For the text-containing cell, return its midpoint in [X, Y] coordinate format. 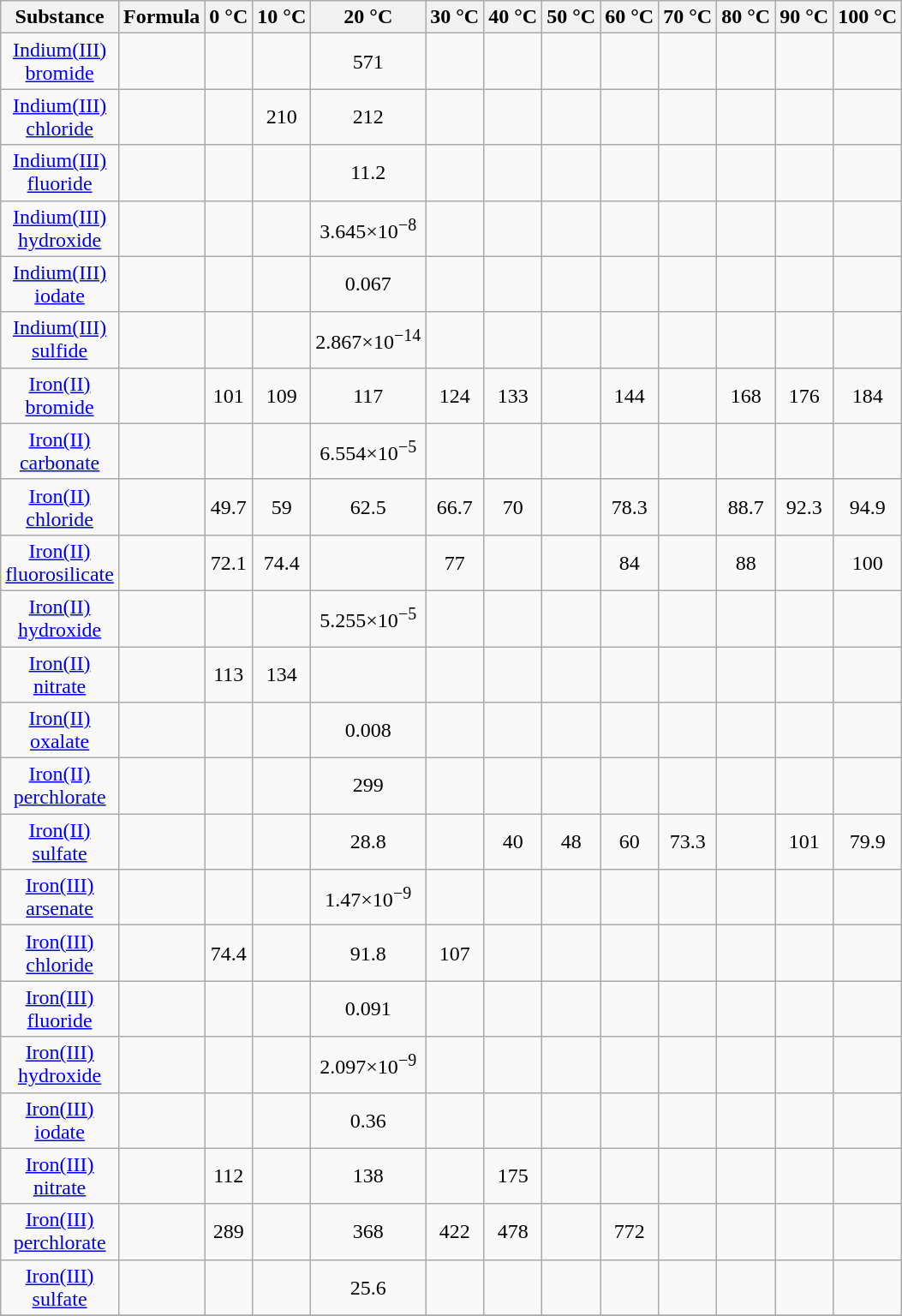
113 [229, 673]
144 [630, 396]
Iron(III) chloride [60, 953]
Iron(III) arsenate [60, 898]
571 [368, 62]
Indium(III) bromide [60, 62]
133 [513, 396]
100 [868, 562]
Iron(III) perchlorate [60, 1232]
0 °C [229, 17]
176 [804, 396]
79.9 [868, 841]
0.36 [368, 1121]
Iron(II) chloride [60, 507]
70 [513, 507]
92.3 [804, 507]
100 °C [868, 17]
Iron(III) nitrate [60, 1175]
Iron(II) bromide [60, 396]
Substance [60, 17]
112 [229, 1175]
Iron(II) carbonate [60, 451]
289 [229, 1232]
168 [746, 396]
Iron(III) fluoride [60, 1009]
Indium(III) sulfide [60, 339]
70 °C [688, 17]
20 °C [368, 17]
184 [868, 396]
28.8 [368, 841]
109 [282, 396]
5.255×10−5 [368, 619]
299 [368, 787]
62.5 [368, 507]
50 °C [571, 17]
72.1 [229, 562]
88 [746, 562]
80 °C [746, 17]
48 [571, 841]
138 [368, 1175]
30 °C [455, 17]
10 °C [282, 17]
88.7 [746, 507]
84 [630, 562]
40 °C [513, 17]
73.3 [688, 841]
Iron(II) perchlorate [60, 787]
40 [513, 841]
11.2 [368, 173]
0.091 [368, 1009]
25.6 [368, 1287]
91.8 [368, 953]
Indium(III) chloride [60, 117]
478 [513, 1232]
Iron(II) sulfate [60, 841]
175 [513, 1175]
77 [455, 562]
0.067 [368, 284]
60 [630, 841]
Indium(III) fluoride [60, 173]
Iron(II) oxalate [60, 730]
368 [368, 1232]
1.47×10−9 [368, 898]
94.9 [868, 507]
60 °C [630, 17]
107 [455, 953]
Iron(III) hydroxide [60, 1064]
Iron(II) fluorosilicate [60, 562]
Iron(III) sulfate [60, 1287]
66.7 [455, 507]
422 [455, 1232]
Iron(II) hydroxide [60, 619]
Iron(II) nitrate [60, 673]
90 °C [804, 17]
Indium(III) iodate [60, 284]
Iron(III) iodate [60, 1121]
212 [368, 117]
2.097×10−9 [368, 1064]
49.7 [229, 507]
Formula [161, 17]
59 [282, 507]
78.3 [630, 507]
Indium(III) hydroxide [60, 228]
6.554×10−5 [368, 451]
117 [368, 396]
124 [455, 396]
134 [282, 673]
3.645×10−8 [368, 228]
772 [630, 1232]
210 [282, 117]
2.867×10−14 [368, 339]
0.008 [368, 730]
